Identify which cell holds the provided text, then report its (X, Y) central coordinate. 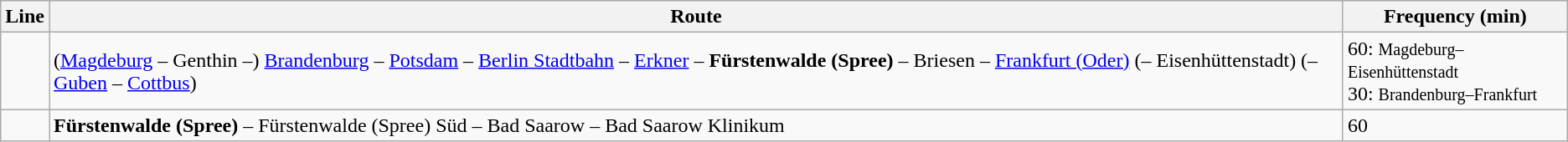
Route (695, 17)
60 (1455, 125)
60: Magdeburg–Eisenhüttenstadt30: Brandenburg–Frankfurt (1455, 71)
Fürstenwalde (Spree) – Fürstenwalde (Spree) Süd – Bad Saarow – Bad Saarow Klinikum (695, 125)
Line (25, 17)
Frequency (min) (1455, 17)
